Return [X, Y] of the center of cell containing provided text 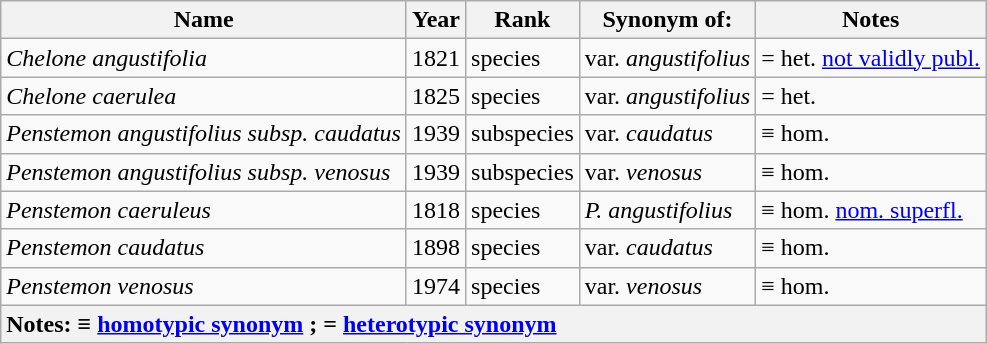
1825 [436, 96]
1898 [436, 248]
= het. [871, 96]
Penstemon caudatus [204, 248]
= het. not validly publ. [871, 58]
1818 [436, 210]
P. angustifolius [667, 210]
Year [436, 20]
1821 [436, 58]
Penstemon caeruleus [204, 210]
1974 [436, 286]
Chelone caerulea [204, 96]
Penstemon angustifolius subsp. caudatus [204, 134]
Notes: ≡ homotypic synonym ; = heterotypic synonym [494, 324]
Notes [871, 20]
Name [204, 20]
Penstemon venosus [204, 286]
Penstemon angustifolius subsp. venosus [204, 172]
Synonym of: [667, 20]
Rank [523, 20]
Chelone angustifolia [204, 58]
≡ hom. nom. superfl. [871, 210]
